From the cell containing the given text, extract its center point as (X, Y) coordinate. 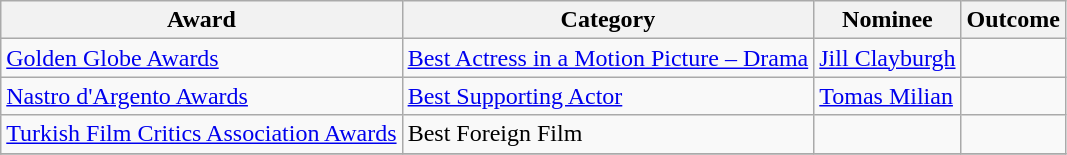
Golden Globe Awards (202, 58)
Best Foreign Film (608, 134)
Turkish Film Critics Association Awards (202, 134)
Nominee (888, 20)
Jill Clayburgh (888, 58)
Tomas Milian (888, 96)
Nastro d'Argento Awards (202, 96)
Category (608, 20)
Award (202, 20)
Best Supporting Actor (608, 96)
Best Actress in a Motion Picture – Drama (608, 58)
Outcome (1013, 20)
